From the cell containing the given text, extract its center point as (X, Y) coordinate. 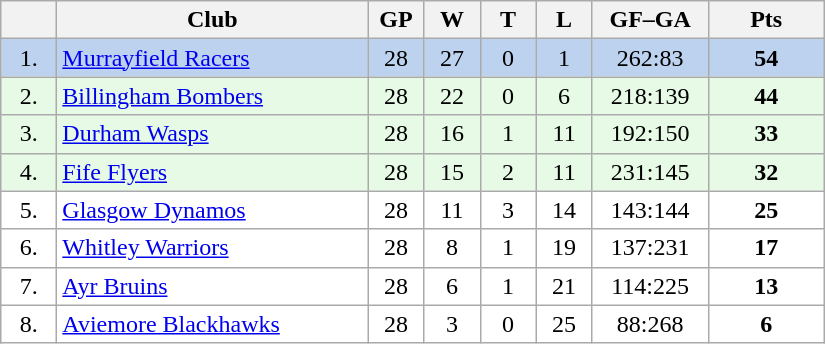
192:150 (650, 134)
13 (766, 286)
GF–GA (650, 20)
15 (452, 172)
Murrayfield Racers (212, 58)
Pts (766, 20)
Ayr Bruins (212, 286)
218:139 (650, 96)
137:231 (650, 248)
231:145 (650, 172)
Club (212, 20)
32 (766, 172)
143:144 (650, 210)
Fife Flyers (212, 172)
Whitley Warriors (212, 248)
262:83 (650, 58)
GP (396, 20)
W (452, 20)
114:225 (650, 286)
5. (29, 210)
54 (766, 58)
33 (766, 134)
2 (508, 172)
6. (29, 248)
88:268 (650, 324)
T (508, 20)
4. (29, 172)
1. (29, 58)
21 (564, 286)
17 (766, 248)
16 (452, 134)
Durham Wasps (212, 134)
Billingham Bombers (212, 96)
22 (452, 96)
L (564, 20)
Aviemore Blackhawks (212, 324)
27 (452, 58)
8. (29, 324)
Glasgow Dynamos (212, 210)
2. (29, 96)
7. (29, 286)
14 (564, 210)
3. (29, 134)
19 (564, 248)
44 (766, 96)
8 (452, 248)
